Pinpoint the cell where the given text exists, returning its [x, y] midpoint coordinate. 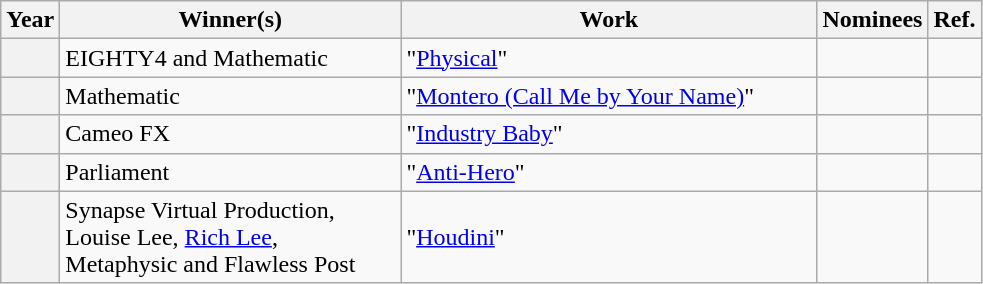
"Houdini" [609, 237]
Cameo FX [230, 134]
Mathematic [230, 96]
EIGHTY4 and Mathematic [230, 58]
Parliament [230, 172]
"Physical" [609, 58]
Synapse Virtual Production, Louise Lee, Rich Lee, Metaphysic and Flawless Post [230, 237]
"Anti-Hero" [609, 172]
Ref. [954, 20]
Year [30, 20]
Winner(s) [230, 20]
Nominees [872, 20]
Work [609, 20]
"Industry Baby" [609, 134]
"Montero (Call Me by Your Name)" [609, 96]
